Scan for the cell matching the given text and deliver its (X, Y) coordinate at center. 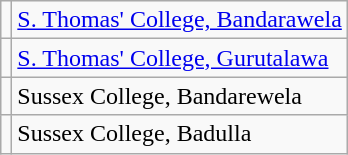
Sussex College, Badulla (180, 134)
Sussex College, Bandarewela (180, 96)
S. Thomas' College, Gurutalawa (180, 58)
S. Thomas' College, Bandarawela (180, 20)
